Determine the (x, y) coordinate at the center of the cell enclosing the given text.  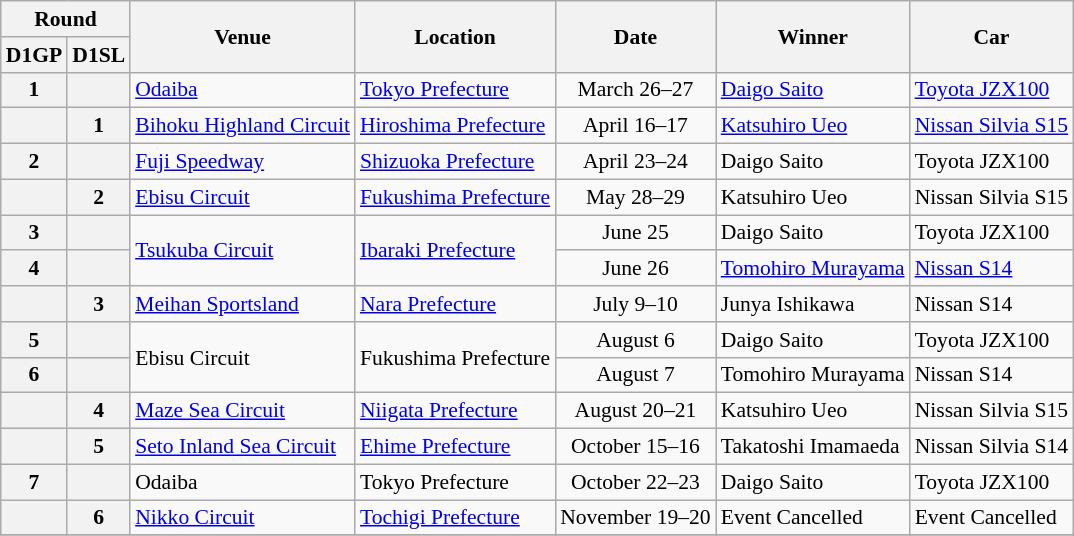
D1SL (98, 55)
Nara Prefecture (455, 304)
Ehime Prefecture (455, 447)
Junya Ishikawa (813, 304)
August 6 (636, 340)
Date (636, 36)
Venue (242, 36)
October 15–16 (636, 447)
November 19–20 (636, 518)
Niigata Prefecture (455, 411)
Hiroshima Prefecture (455, 126)
October 22–23 (636, 482)
Location (455, 36)
D1GP (34, 55)
Fuji Speedway (242, 162)
June 26 (636, 269)
Seto Inland Sea Circuit (242, 447)
Takatoshi Imamaeda (813, 447)
Round (66, 19)
Tsukuba Circuit (242, 250)
April 16–17 (636, 126)
June 25 (636, 233)
7 (34, 482)
Shizuoka Prefecture (455, 162)
July 9–10 (636, 304)
Nikko Circuit (242, 518)
March 26–27 (636, 90)
Car (992, 36)
May 28–29 (636, 197)
August 20–21 (636, 411)
April 23–24 (636, 162)
Tochigi Prefecture (455, 518)
Ibaraki Prefecture (455, 250)
Maze Sea Circuit (242, 411)
August 7 (636, 375)
Nissan Silvia S14 (992, 447)
Winner (813, 36)
Bihoku Highland Circuit (242, 126)
Meihan Sportsland (242, 304)
